For the text-containing cell, return its midpoint in [X, Y] coordinate format. 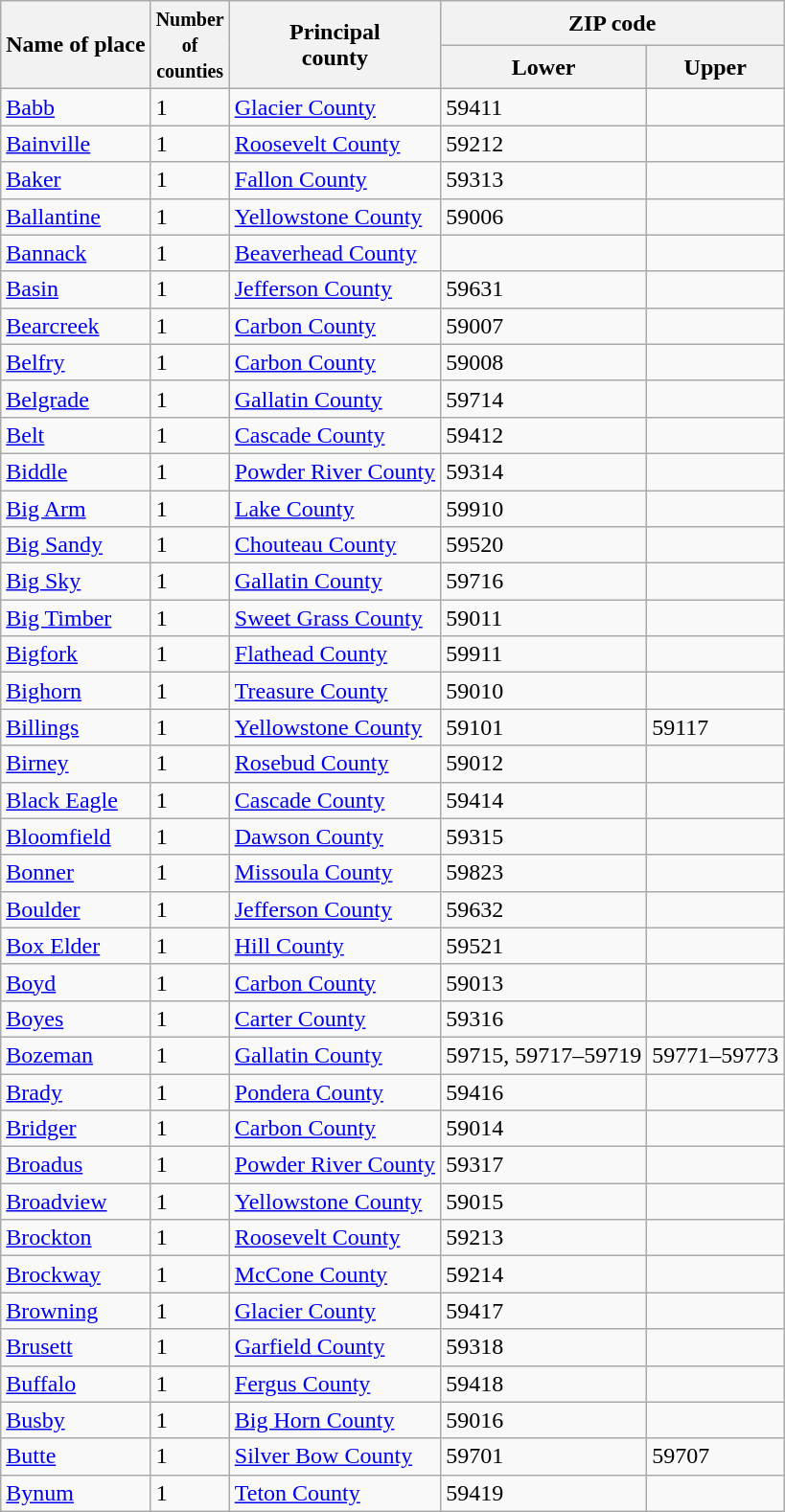
Butte [76, 1456]
Bainville [76, 144]
59315 [544, 836]
Teton County [335, 1493]
Brockton [76, 1238]
59313 [544, 180]
Beaverhead County [335, 253]
59016 [544, 1420]
Buffalo [76, 1384]
Black Eagle [76, 800]
Number ofcounties [190, 45]
Bearcreek [76, 326]
59316 [544, 1019]
Brusett [76, 1347]
59411 [544, 107]
59521 [544, 946]
Bannack [76, 253]
59416 [544, 1091]
59419 [544, 1493]
Pondera County [335, 1091]
Busby [76, 1420]
Missoula County [335, 873]
59412 [544, 435]
ZIP code [612, 23]
Birney [76, 764]
59414 [544, 800]
Lake County [335, 509]
Dawson County [335, 836]
Brady [76, 1091]
Flathead County [335, 654]
59011 [544, 618]
59701 [544, 1456]
59318 [544, 1347]
Rosebud County [335, 764]
Treasure County [335, 691]
Carter County [335, 1019]
Broadview [76, 1202]
59012 [544, 764]
59418 [544, 1384]
59213 [544, 1238]
Bigfork [76, 654]
Brockway [76, 1274]
Ballantine [76, 217]
59317 [544, 1165]
McCone County [335, 1274]
Biddle [76, 471]
59015 [544, 1202]
59010 [544, 691]
59714 [544, 399]
Name of place [76, 45]
Box Elder [76, 946]
Big Timber [76, 618]
Fergus County [335, 1384]
59823 [544, 873]
Hill County [335, 946]
Belgrade [76, 399]
Billings [76, 727]
59314 [544, 471]
Browning [76, 1311]
Bloomfield [76, 836]
59631 [544, 289]
59632 [544, 909]
59417 [544, 1311]
59006 [544, 217]
59707 [715, 1456]
59007 [544, 326]
Bynum [76, 1493]
Boyd [76, 982]
59101 [544, 727]
Broadus [76, 1165]
59715, 59717–59719 [544, 1055]
Basin [76, 289]
59911 [544, 654]
59214 [544, 1274]
Sweet Grass County [335, 618]
Big Horn County [335, 1420]
Silver Bow County [335, 1456]
Principal county [335, 45]
Babb [76, 107]
Boyes [76, 1019]
Bonner [76, 873]
59910 [544, 509]
Upper [715, 67]
Big Arm [76, 509]
Garfield County [335, 1347]
59212 [544, 144]
Belfry [76, 362]
Bridger [76, 1129]
59008 [544, 362]
59716 [544, 582]
Fallon County [335, 180]
Bighorn [76, 691]
59520 [544, 545]
Baker [76, 180]
Big Sandy [76, 545]
59117 [715, 727]
Boulder [76, 909]
Chouteau County [335, 545]
59014 [544, 1129]
59771–59773 [715, 1055]
Belt [76, 435]
Lower [544, 67]
Bozeman [76, 1055]
59013 [544, 982]
Big Sky [76, 582]
